Scan for the cell matching the given text and deliver its (X, Y) coordinate at center. 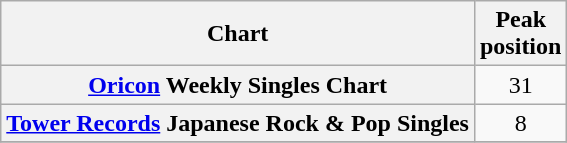
Chart (238, 34)
31 (520, 85)
8 (520, 123)
Tower Records Japanese Rock & Pop Singles (238, 123)
Peakposition (520, 34)
Oricon Weekly Singles Chart (238, 85)
